Pinpoint the cell where the given text exists, returning its (X, Y) midpoint coordinate. 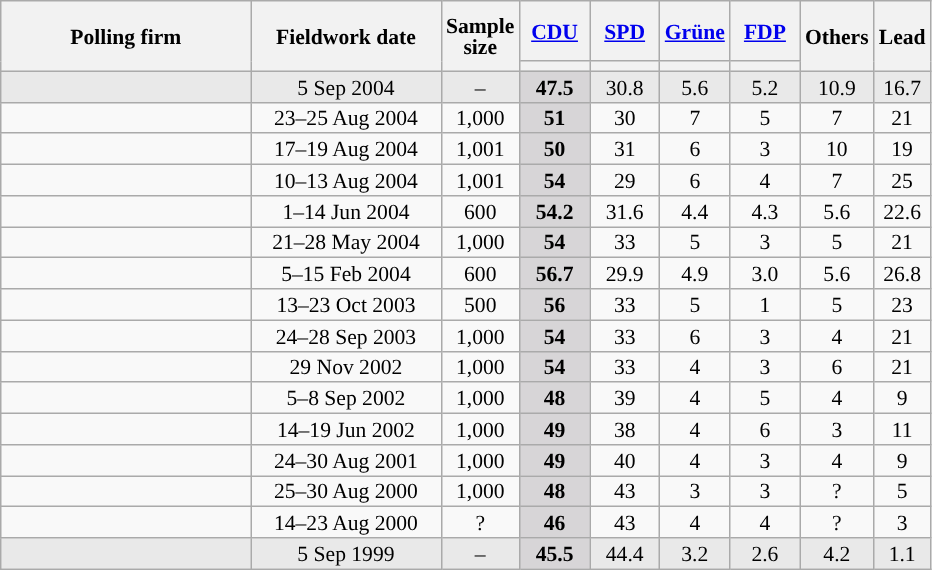
10.9 (837, 86)
26.8 (902, 274)
54.2 (554, 212)
4.3 (765, 212)
31.6 (625, 212)
24–30 Aug 2001 (346, 460)
44.4 (625, 554)
47.5 (554, 86)
4.9 (695, 274)
29 (625, 180)
Others (837, 36)
3.0 (765, 274)
2.6 (765, 554)
10 (837, 150)
19 (902, 150)
51 (554, 118)
14–19 Jun 2002 (346, 430)
30 (625, 118)
5 Sep 1999 (346, 554)
23–25 Aug 2004 (346, 118)
Polling firm (126, 36)
Lead (902, 36)
50 (554, 150)
16.7 (902, 86)
13–23 Oct 2003 (346, 304)
40 (625, 460)
500 (480, 304)
5–8 Sep 2002 (346, 398)
56.7 (554, 274)
FDP (765, 31)
5.2 (765, 86)
14–23 Aug 2000 (346, 522)
4.4 (695, 212)
31 (625, 150)
24–28 Sep 2003 (346, 336)
45.5 (554, 554)
25–30 Aug 2000 (346, 492)
38 (625, 430)
CDU (554, 31)
SPD (625, 31)
Samplesize (480, 36)
22.6 (902, 212)
23 (902, 304)
25 (902, 180)
5–15 Feb 2004 (346, 274)
1.1 (902, 554)
3.2 (695, 554)
5 Sep 2004 (346, 86)
1–14 Jun 2004 (346, 212)
Grüne (695, 31)
17–19 Aug 2004 (346, 150)
11 (902, 430)
29 Nov 2002 (346, 366)
21–28 May 2004 (346, 242)
1 (765, 304)
46 (554, 522)
Fieldwork date (346, 36)
4.2 (837, 554)
30.8 (625, 86)
10–13 Aug 2004 (346, 180)
39 (625, 398)
56 (554, 304)
29.9 (625, 274)
